Determine the (X, Y) coordinate at the center of the cell enclosing the given text.  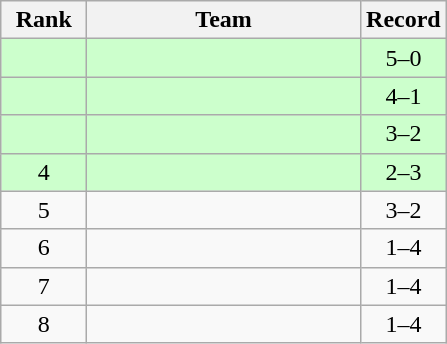
Rank (44, 20)
7 (44, 286)
Record (403, 20)
5–0 (403, 58)
6 (44, 248)
2–3 (403, 172)
5 (44, 210)
4–1 (403, 96)
4 (44, 172)
Team (224, 20)
8 (44, 324)
